From the cell containing the given text, extract its center point as (X, Y) coordinate. 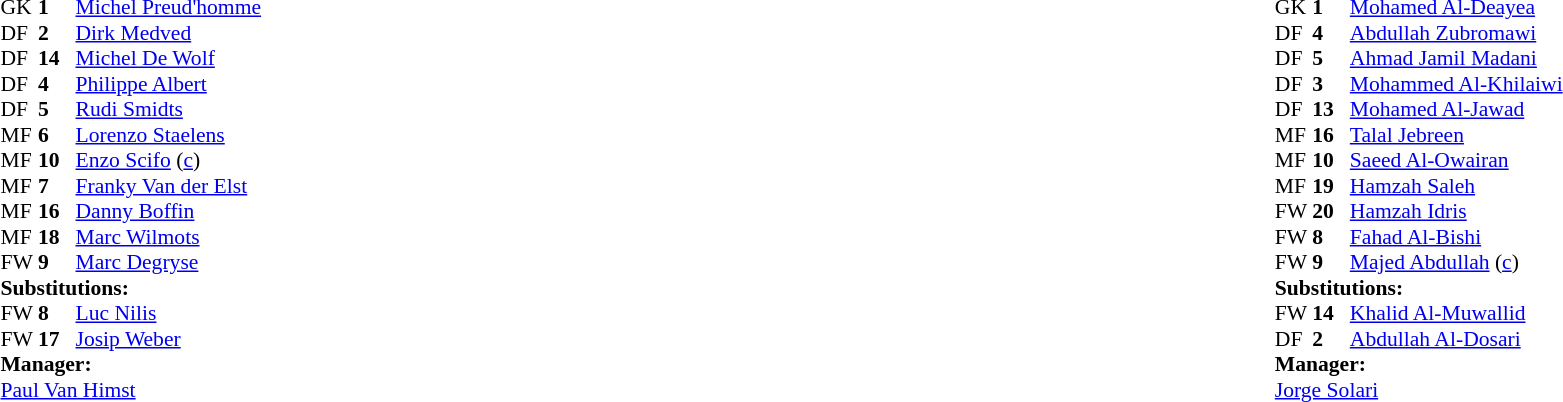
Mohamed Al-Jawad (1456, 109)
13 (1331, 109)
18 (57, 237)
Rudi Smidts (169, 109)
Khalid Al-Muwallid (1456, 313)
Dirk Medved (169, 33)
Philippe Albert (169, 84)
3 (1331, 84)
Michel De Wolf (169, 59)
7 (57, 186)
17 (57, 339)
Abdullah Zubromawi (1456, 33)
Lorenzo Staelens (169, 135)
Luc Nilis (169, 313)
6 (57, 135)
Marc Wilmots (169, 237)
Majed Abdullah (c) (1456, 263)
Franky Van der Elst (169, 186)
Josip Weber (169, 339)
Talal Jebreen (1456, 135)
Danny Boffin (169, 211)
Ahmad Jamil Madani (1456, 59)
Hamzah Idris (1456, 211)
Marc Degryse (169, 263)
Enzo Scifo (c) (169, 161)
20 (1331, 211)
Mohammed Al-Khilaiwi (1456, 84)
Fahad Al-Bishi (1456, 237)
Hamzah Saleh (1456, 186)
Saeed Al-Owairan (1456, 161)
Abdullah Al-Dosari (1456, 339)
19 (1331, 186)
